Determine the (X, Y) coordinate at the center of the cell enclosing the given text.  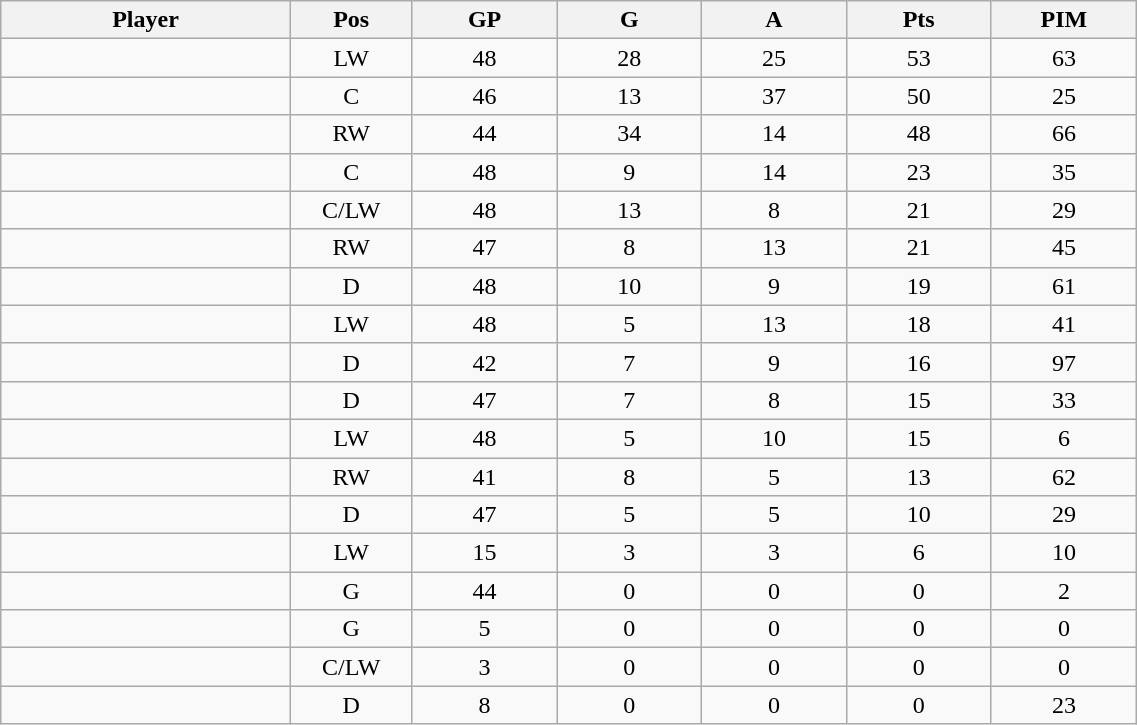
34 (630, 134)
62 (1064, 477)
28 (630, 58)
A (774, 20)
19 (918, 286)
18 (918, 324)
53 (918, 58)
46 (484, 96)
PIM (1064, 20)
61 (1064, 286)
63 (1064, 58)
GP (484, 20)
33 (1064, 400)
97 (1064, 362)
Player (146, 20)
66 (1064, 134)
45 (1064, 248)
35 (1064, 172)
42 (484, 362)
Pos (351, 20)
50 (918, 96)
16 (918, 362)
2 (1064, 591)
37 (774, 96)
Pts (918, 20)
